Detect which cell encompasses the target text, then output its (x, y) center coordinate. 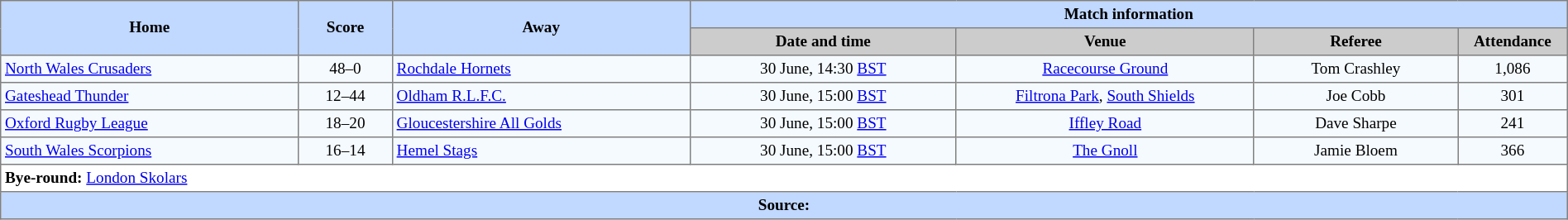
Referee (1355, 41)
Iffley Road (1105, 124)
366 (1513, 151)
Racecourse Ground (1105, 69)
Bye-round: London Skolars (784, 179)
Jamie Bloem (1355, 151)
Hemel Stags (541, 151)
The Gnoll (1105, 151)
Gateshead Thunder (150, 96)
Attendance (1513, 41)
Source: (784, 205)
Oldham R.L.F.C. (541, 96)
Gloucestershire All Golds (541, 124)
Away (541, 28)
48–0 (346, 69)
12–44 (346, 96)
Rochdale Hornets (541, 69)
South Wales Scorpions (150, 151)
Match information (1128, 15)
North Wales Crusaders (150, 69)
Dave Sharpe (1355, 124)
Joe Cobb (1355, 96)
30 June, 14:30 BST (823, 69)
1,086 (1513, 69)
Score (346, 28)
Tom Crashley (1355, 69)
18–20 (346, 124)
Home (150, 28)
Date and time (823, 41)
Filtrona Park, South Shields (1105, 96)
301 (1513, 96)
Venue (1105, 41)
241 (1513, 124)
Oxford Rugby League (150, 124)
16–14 (346, 151)
